Capture the cell that displays the provided text and extract its (X, Y) central coordinate. 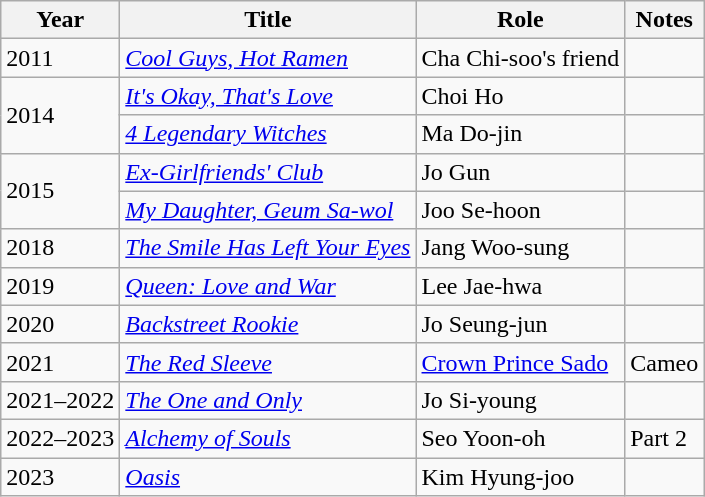
Crown Prince Sado (520, 362)
4 Legendary Witches (268, 134)
Cameo (664, 362)
It's Okay, That's Love (268, 96)
2023 (60, 477)
Year (60, 20)
My Daughter, Geum Sa-wol (268, 210)
2015 (60, 191)
2014 (60, 115)
Jo Gun (520, 172)
Role (520, 20)
The One and Only (268, 400)
The Red Sleeve (268, 362)
Joo Se-hoon (520, 210)
Lee Jae-hwa (520, 286)
Alchemy of Souls (268, 438)
Jo Si-young (520, 400)
Kim Hyung-joo (520, 477)
2022–2023 (60, 438)
2021 (60, 362)
Cool Guys, Hot Ramen (268, 58)
Cha Chi-soo's friend (520, 58)
Notes (664, 20)
Oasis (268, 477)
2019 (60, 286)
Title (268, 20)
2018 (60, 248)
2020 (60, 324)
2021–2022 (60, 400)
Seo Yoon-oh (520, 438)
Ma Do-jin (520, 134)
The Smile Has Left Your Eyes (268, 248)
Jo Seung-jun (520, 324)
Jang Woo-sung (520, 248)
Backstreet Rookie (268, 324)
2011 (60, 58)
Choi Ho (520, 96)
Part 2 (664, 438)
Queen: Love and War (268, 286)
Ex-Girlfriends' Club (268, 172)
